Output the [X, Y] coordinate of the center of the cell containing the given text.  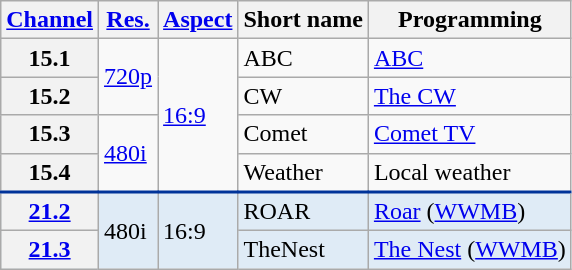
15.2 [50, 96]
15.1 [50, 58]
The CW [470, 96]
Comet [303, 134]
21.3 [50, 250]
15.4 [50, 172]
TheNest [303, 250]
Aspect [198, 20]
Local weather [470, 172]
Comet TV [470, 134]
Roar (WWMB) [470, 212]
Res. [128, 20]
ROAR [303, 212]
Short name [303, 20]
The Nest (WWMB) [470, 250]
21.2 [50, 212]
15.3 [50, 134]
CW [303, 96]
Programming [470, 20]
Weather [303, 172]
720p [128, 77]
Channel [50, 20]
